For the text-containing cell, return its midpoint in [x, y] coordinate format. 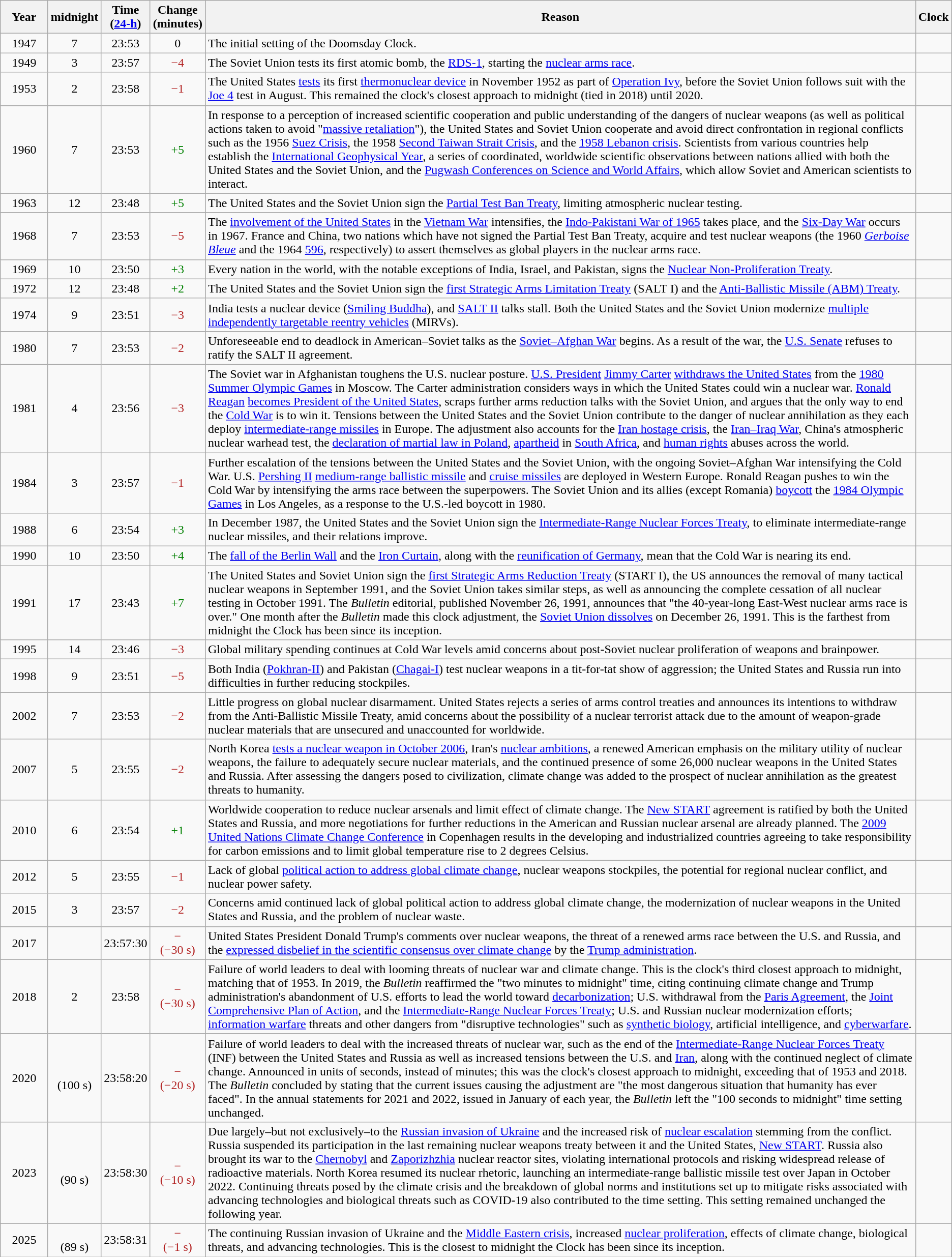
(90 s) [74, 1173]
23:58:30 [126, 1173]
+1 [177, 830]
1968 [24, 236]
2020 [24, 1077]
−4 [177, 63]
1988 [24, 530]
+7 [177, 603]
The United States and the Soviet Union sign the first Strategic Arms Limitation Treaty (SALT I) and the Anti-Ballistic Missile (ABM) Treaty. [560, 288]
(89 s) [74, 1240]
1972 [24, 288]
−(−1 s) [177, 1240]
23:57:30 [126, 943]
1998 [24, 676]
1981 [24, 408]
+2 [177, 288]
2023 [24, 1173]
17 [74, 603]
0 [177, 43]
2002 [24, 716]
midnight [74, 17]
1974 [24, 314]
1995 [24, 650]
1991 [24, 603]
+4 [177, 556]
Clock [934, 17]
−(−10 s) [177, 1173]
The fall of the Berlin Wall and the Iron Curtain, along with the reunification of Germany, mean that the Cold War is nearing its end. [560, 556]
The Soviet Union tests its first atomic bomb, the RDS-1, starting the nuclear arms race. [560, 63]
2017 [24, 943]
Year [24, 17]
2010 [24, 830]
1969 [24, 269]
1960 [24, 150]
23:46 [126, 650]
23:56 [126, 408]
−(−20 s) [177, 1077]
1953 [24, 89]
23:58:20 [126, 1077]
14 [74, 650]
1963 [24, 203]
2018 [24, 997]
1980 [24, 348]
1947 [24, 43]
The United States and the Soviet Union sign the Partial Test Ban Treaty, limiting atmospheric nuclear testing. [560, 203]
23:58:31 [126, 1240]
2015 [24, 910]
1990 [24, 556]
Time (24-h) [126, 17]
2025 [24, 1240]
4 [74, 408]
1949 [24, 63]
The initial setting of the Doomsday Clock. [560, 43]
1984 [24, 483]
(100 s) [74, 1077]
2007 [24, 769]
Global military spending continues at Cold War levels amid concerns about post-Soviet nuclear proliferation of weapons and brainpower. [560, 650]
2012 [24, 877]
Change (minutes) [177, 17]
23:43 [126, 603]
Every nation in the world, with the notable exceptions of India, Israel, and Pakistan, signs the Nuclear Non-Proliferation Treaty. [560, 269]
Reason [560, 17]
